For the text-containing cell, return its midpoint in [x, y] coordinate format. 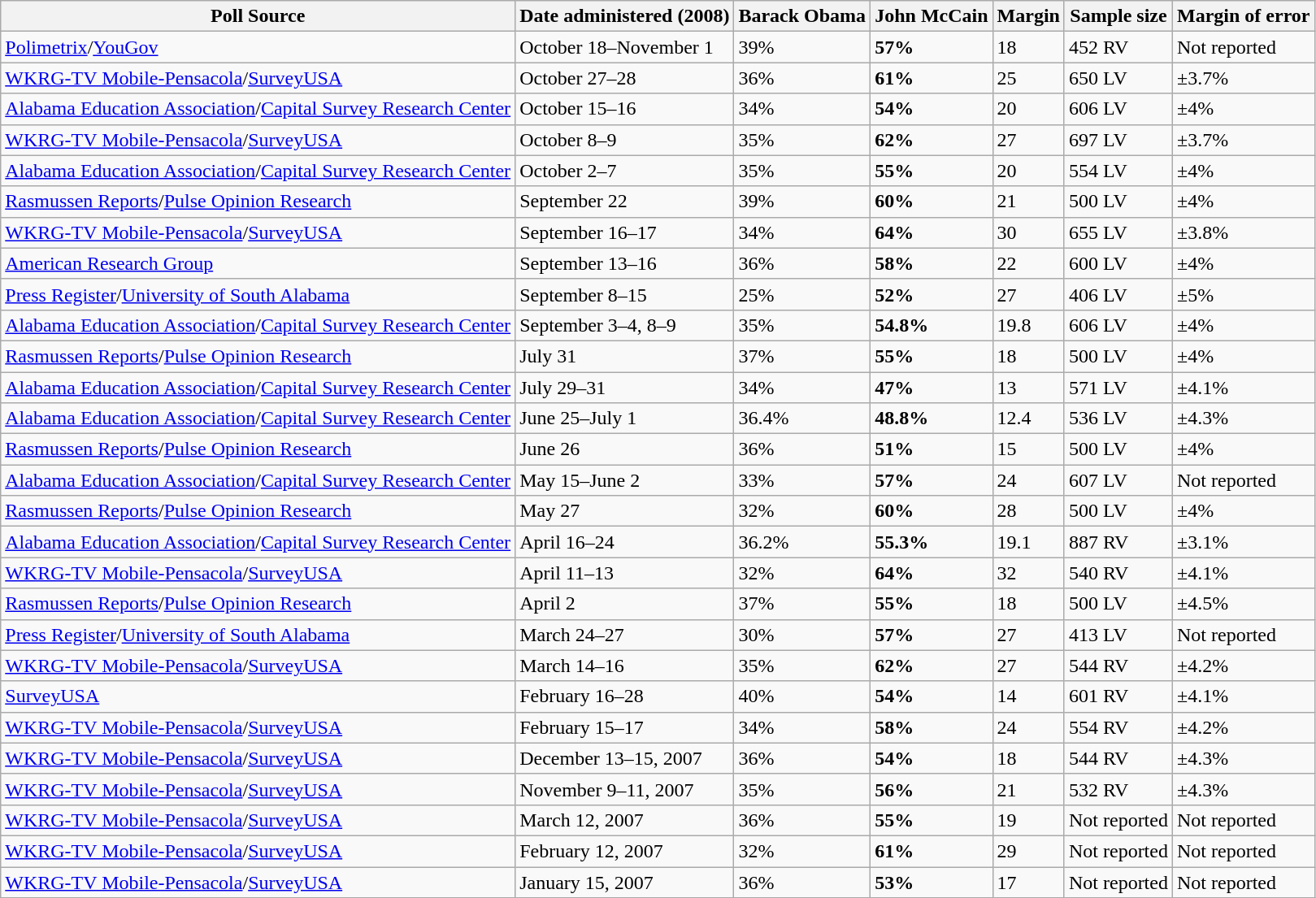
Margin [1028, 16]
September 22 [624, 202]
Polimetrix/YouGov [258, 47]
October 18–November 1 [624, 47]
655 LV [1118, 232]
19 [1028, 820]
30 [1028, 232]
53% [932, 882]
28 [1028, 511]
December 13–15, 2007 [624, 758]
48.8% [932, 419]
Sample size [1118, 16]
36.4% [802, 419]
June 25–July 1 [624, 419]
536 LV [1118, 419]
October 27–28 [624, 78]
September 13–16 [624, 263]
Margin of error [1244, 16]
April 2 [624, 604]
554 LV [1118, 171]
February 15–17 [624, 727]
Barack Obama [802, 16]
November 9–11, 2007 [624, 789]
12.4 [1028, 419]
22 [1028, 263]
32 [1028, 573]
600 LV [1118, 263]
American Research Group [258, 263]
October 15–16 [624, 109]
55.3% [932, 542]
SurveyUSA [258, 696]
554 RV [1118, 727]
±5% [1244, 294]
March 24–27 [624, 635]
30% [802, 635]
33% [802, 480]
25 [1028, 78]
March 14–16 [624, 666]
650 LV [1118, 78]
14 [1028, 696]
Date administered (2008) [624, 16]
36.2% [802, 542]
February 16–28 [624, 696]
571 LV [1118, 388]
413 LV [1118, 635]
October 2–7 [624, 171]
19.8 [1028, 325]
March 12, 2007 [624, 820]
February 12, 2007 [624, 851]
September 16–17 [624, 232]
15 [1028, 449]
40% [802, 696]
September 8–15 [624, 294]
July 31 [624, 356]
54.8% [932, 325]
October 8–9 [624, 140]
April 16–24 [624, 542]
Poll Source [258, 16]
697 LV [1118, 140]
56% [932, 789]
29 [1028, 851]
May 27 [624, 511]
May 15–June 2 [624, 480]
47% [932, 388]
540 RV [1118, 573]
17 [1028, 882]
13 [1028, 388]
51% [932, 449]
John McCain [932, 16]
±3.1% [1244, 542]
19.1 [1028, 542]
±4.5% [1244, 604]
406 LV [1118, 294]
532 RV [1118, 789]
52% [932, 294]
601 RV [1118, 696]
September 3–4, 8–9 [624, 325]
June 26 [624, 449]
January 15, 2007 [624, 882]
July 29–31 [624, 388]
887 RV [1118, 542]
452 RV [1118, 47]
April 11–13 [624, 573]
607 LV [1118, 480]
25% [802, 294]
±3.8% [1244, 232]
